Provide the [X, Y] coordinate of the cell's center where the given text is located.  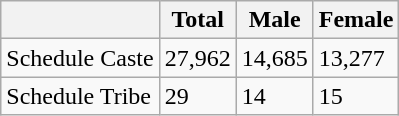
15 [356, 96]
Female [356, 20]
13,277 [356, 58]
Male [274, 20]
Schedule Caste [80, 58]
14,685 [274, 58]
29 [198, 96]
Schedule Tribe [80, 96]
27,962 [198, 58]
14 [274, 96]
Total [198, 20]
